Locate the cell with the specified text and output its (x, y) center coordinate. 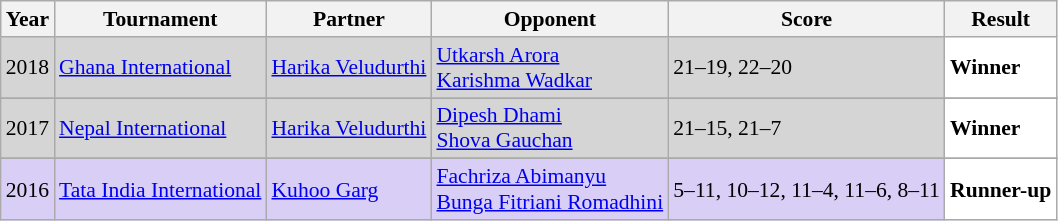
Tournament (160, 19)
Partner (348, 19)
Kuhoo Garg (348, 190)
Dipesh Dhami Shova Gauchan (550, 128)
2018 (28, 68)
Ghana International (160, 68)
2016 (28, 190)
2017 (28, 128)
Opponent (550, 19)
Score (806, 19)
21–15, 21–7 (806, 128)
Result (1000, 19)
Runner-up (1000, 190)
Year (28, 19)
Fachriza Abimanyu Bunga Fitriani Romadhini (550, 190)
5–11, 10–12, 11–4, 11–6, 8–11 (806, 190)
Tata India International (160, 190)
Utkarsh Arora Karishma Wadkar (550, 68)
Nepal International (160, 128)
21–19, 22–20 (806, 68)
